From the cell containing the given text, extract its center point as [x, y] coordinate. 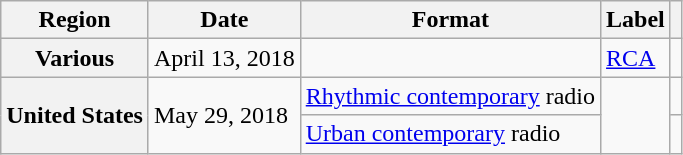
Region [75, 20]
Format [450, 20]
United States [75, 115]
Label [636, 20]
May 29, 2018 [224, 115]
RCA [636, 58]
Rhythmic contemporary radio [450, 96]
Date [224, 20]
Urban contemporary radio [450, 134]
April 13, 2018 [224, 58]
Various [75, 58]
